Pinpoint the cell where the given text exists, returning its [X, Y] midpoint coordinate. 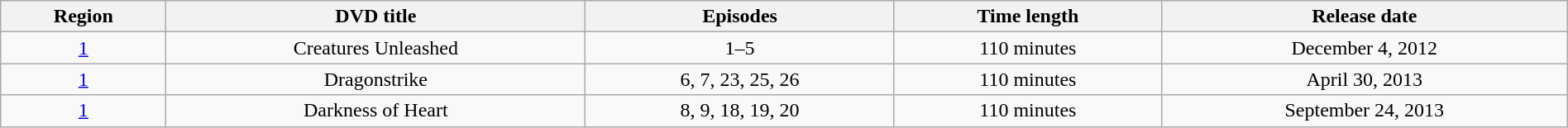
Release date [1365, 17]
September 24, 2013 [1365, 111]
6, 7, 23, 25, 26 [740, 79]
8, 9, 18, 19, 20 [740, 111]
Creatures Unleashed [375, 48]
DVD title [375, 17]
April 30, 2013 [1365, 79]
Region [84, 17]
Dragonstrike [375, 79]
Time length [1027, 17]
Episodes [740, 17]
December 4, 2012 [1365, 48]
Darkness of Heart [375, 111]
1–5 [740, 48]
